For the text-containing cell, return its midpoint in (x, y) coordinate format. 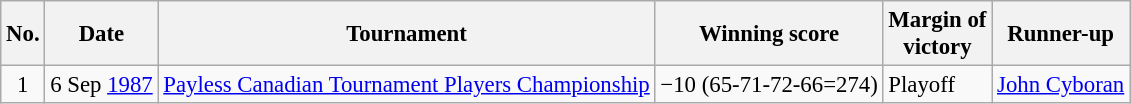
1 (23, 85)
Tournament (406, 34)
Winning score (769, 34)
Margin ofvictory (938, 34)
Payless Canadian Tournament Players Championship (406, 85)
−10 (65-71-72-66=274) (769, 85)
John Cyboran (1061, 85)
Runner-up (1061, 34)
No. (23, 34)
6 Sep 1987 (102, 85)
Date (102, 34)
Playoff (938, 85)
